Detect which cell encompasses the target text, then output its (x, y) center coordinate. 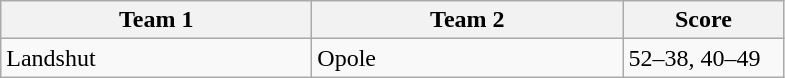
Score (704, 20)
Team 1 (156, 20)
Landshut (156, 58)
52–38, 40–49 (704, 58)
Team 2 (468, 20)
Opole (468, 58)
